Output the [X, Y] coordinate of the center of the cell containing the given text.  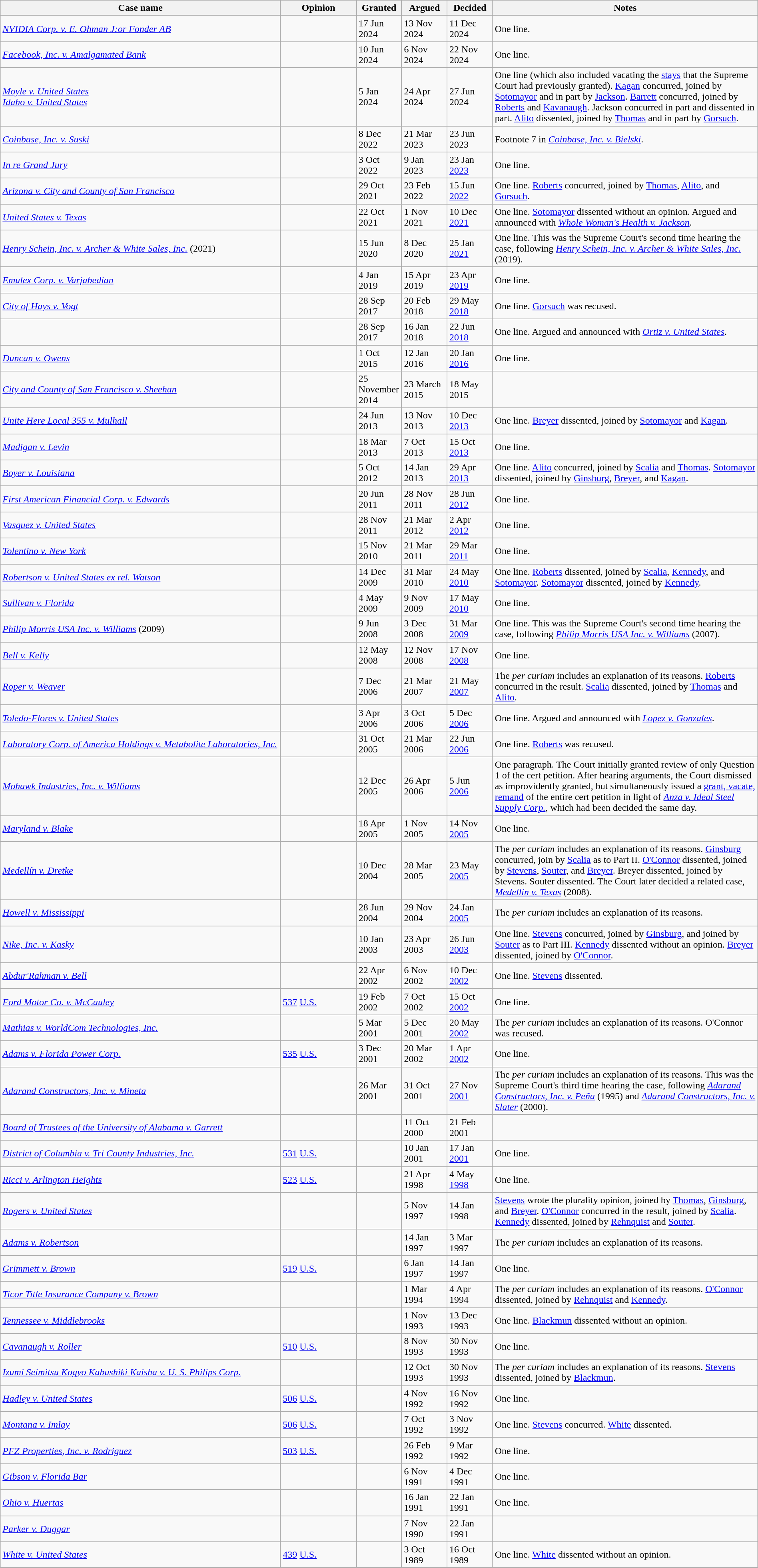
City of Hays v. Vogt [141, 306]
22 Apr 2002 [379, 976]
10 Jun 2024 [379, 54]
20 Jan 2016 [470, 358]
United States v. Texas [141, 217]
16 Oct 1989 [470, 1554]
9 Jun 2008 [379, 629]
Tennessee v. Middlebrooks [141, 1320]
Tolentino v. New York [141, 551]
Emulex Corp. v. Varjabedian [141, 280]
The per curiam includes an explanation of its reasons. O'Connor dissented, joined by Rehnquist and Kennedy. [625, 1294]
7 Oct 2013 [425, 447]
23 Jan 2023 [470, 165]
537 U.S. [318, 1002]
523 U.S. [318, 1179]
One line. This was the Supreme Court's second time hearing the case, following Philip Morris USA Inc. v. Williams (2007). [625, 629]
24 Apr 2024 [425, 97]
23 Apr 2019 [470, 280]
21 Feb 2001 [470, 1127]
7 Oct 2002 [425, 1002]
City and County of San Francisco v. Sheehan [141, 390]
29 Oct 2021 [379, 191]
1 Mar 1994 [425, 1294]
Parker v. Duggar [141, 1529]
26 Jun 2003 [470, 944]
535 U.S. [318, 1054]
Ticor Title Insurance Company v. Brown [141, 1294]
Ohio v. Huertas [141, 1502]
NVIDIA Corp. v. E. Ohman J:or Fonder AB [141, 29]
One line. Roberts was recused. [625, 744]
8 Nov 1993 [425, 1346]
6 Nov 1991 [425, 1477]
14 Nov 2005 [470, 828]
6 Jan 1997 [425, 1268]
Ricci v. Arlington Heights [141, 1179]
One line. Stevens concurred. White dissented. [625, 1425]
27 Jun 2024 [470, 97]
One line. Sotomayor dissented without an opinion. Argued and announced with Whole Woman's Health v. Jackson. [625, 217]
Case name [141, 8]
28 Mar 2005 [425, 871]
Ford Motor Co. v. McCauley [141, 1002]
20 May 2002 [470, 1028]
One line. Alito concurred, joined by Scalia and Thomas. Sotomayor dissented, joined by Ginsburg, Breyer, and Kagan. [625, 473]
4 Apr 1994 [470, 1294]
Hadley v. United States [141, 1398]
10 Dec 2021 [470, 217]
21 May 2007 [470, 686]
4 May 1998 [470, 1179]
26 Mar 2001 [379, 1090]
Madigan v. Levin [141, 447]
Toledo-Flores v. United States [141, 718]
24 Jan 2005 [470, 913]
One line. Stevens dissented. [625, 976]
Opinion [318, 8]
Arizona v. City and County of San Francisco [141, 191]
Board of Trustees of the University of Alabama v. Garrett [141, 1127]
531 U.S. [318, 1154]
17 Jun 2024 [379, 29]
9 Mar 1992 [470, 1450]
5 Nov 1997 [425, 1211]
5 Dec 2006 [470, 718]
In re Grand Jury [141, 165]
One line. Argued and announced with Ortiz v. United States. [625, 332]
Nike, Inc. v. Kasky [141, 944]
5 Mar 2001 [379, 1028]
3 Oct 2006 [425, 718]
510 U.S. [318, 1346]
16 Nov 1992 [470, 1398]
3 Apr 2006 [379, 718]
1 Nov 2021 [425, 217]
20 Feb 2018 [425, 306]
23 Apr 2003 [425, 944]
5 Jun 2006 [470, 786]
29 May 2018 [470, 306]
Abdur'Rahman v. Bell [141, 976]
10 Dec 2004 [379, 871]
31 Mar 2009 [470, 629]
26 Feb 1992 [425, 1450]
19 Feb 2002 [379, 1002]
1 Apr 2002 [470, 1054]
16 Jan 1991 [425, 1502]
12 Nov 2008 [425, 655]
519 U.S. [318, 1268]
25 Jan 2021 [470, 248]
The per curiam includes an explanation of its reasons. O'Connor was recused. [625, 1028]
15 Apr 2019 [425, 280]
6 Nov 2024 [425, 54]
Roper v. Weaver [141, 686]
Adarand Constructors, Inc. v. Mineta [141, 1090]
10 Dec 2002 [470, 976]
29 Mar 2011 [470, 551]
Bell v. Kelly [141, 655]
22 Nov 2024 [470, 54]
14 Jan 2013 [425, 473]
10 Jan 2003 [379, 944]
3 Mar 1997 [470, 1242]
Grimmett v. Brown [141, 1268]
29 Nov 2004 [425, 913]
23 Jun 2023 [470, 139]
10 Jan 2001 [425, 1154]
One line. Blackmun dissented without an opinion. [625, 1320]
15 Oct 2013 [470, 447]
20 Jun 2011 [379, 499]
One line. White dissented without an opinion. [625, 1554]
Henry Schein, Inc. v. Archer & White Sales, Inc. (2021) [141, 248]
The per curiam includes an explanation of its reasons. Stevens dissented, joined by Blackmun. [625, 1373]
4 Nov 1992 [425, 1398]
12 May 2008 [379, 655]
Adams v. Robertson [141, 1242]
15 Oct 2002 [470, 1002]
27 Nov 2001 [470, 1090]
20 Mar 2002 [425, 1054]
12 Dec 2005 [379, 786]
24 May 2010 [470, 577]
Gibson v. Florida Bar [141, 1477]
1 Oct 2015 [379, 358]
28 Jun 2012 [470, 499]
Unite Here Local 355 v. Mulhall [141, 421]
Decided [470, 8]
1 Nov 1993 [425, 1320]
Montana v. Imlay [141, 1425]
31 Oct 2005 [379, 744]
Medellín v. Dretke [141, 871]
Rogers v. United States [141, 1211]
6 Nov 2002 [425, 976]
The per curiam includes an explanation of its reasons. Roberts concurred in the result. Scalia dissented, joined by Thomas and Alito. [625, 686]
22 Jun 2006 [470, 744]
15 Jun 2022 [470, 191]
8 Dec 2020 [425, 248]
One line. Breyer dissented, joined by Sotomayor and Kagan. [625, 421]
31 Mar 2010 [425, 577]
17 Nov 2008 [470, 655]
16 Jan 2018 [425, 332]
21 Mar 2023 [425, 139]
Argued [425, 8]
Laboratory Corp. of America Holdings v. Metabolite Laboratories, Inc. [141, 744]
One line. This was the Supreme Court's second time hearing the case, following Henry Schein, Inc. v. Archer & White Sales, Inc. (2019). [625, 248]
Duncan v. Owens [141, 358]
17 Jan 2001 [470, 1154]
Footnote 7 in Coinbase, Inc. v. Bielski. [625, 139]
Howell v. Mississippi [141, 913]
7 Oct 1992 [425, 1425]
5 Jan 2024 [379, 97]
12 Jan 2016 [425, 358]
Adams v. Florida Power Corp. [141, 1054]
One line. Roberts concurred, joined by Thomas, Alito, and Gorsuch. [625, 191]
7 Nov 1990 [425, 1529]
5 Dec 2001 [425, 1028]
9 Jan 2023 [425, 165]
15 Nov 2010 [379, 551]
Robertson v. United States ex rel. Watson [141, 577]
21 Mar 2011 [425, 551]
4 Jan 2019 [379, 280]
Boyer v. Louisiana [141, 473]
21 Apr 1998 [425, 1179]
10 Dec 2013 [470, 421]
Cavanaugh v. Roller [141, 1346]
9 Nov 2009 [425, 603]
24 Jun 2013 [379, 421]
District of Columbia v. Tri County Industries, Inc. [141, 1154]
Granted [379, 8]
21 Mar 2012 [425, 525]
First American Financial Corp. v. Edwards [141, 499]
Mathias v. WorldCom Technologies, Inc. [141, 1028]
4 May 2009 [379, 603]
Facebook, Inc. v. Amalgamated Bank [141, 54]
26 Apr 2006 [425, 786]
23 May 2005 [470, 871]
Maryland v. Blake [141, 828]
31 Oct 2001 [425, 1090]
21 Mar 2007 [425, 686]
11 Dec 2024 [470, 29]
4 Dec 1991 [470, 1477]
3 Dec 2008 [425, 629]
1 Nov 2005 [425, 828]
Notes [625, 8]
14 Dec 2009 [379, 577]
13 Nov 2013 [425, 421]
Moyle v. United States Idaho v. United States [141, 97]
3 Nov 1992 [470, 1425]
29 Apr 2013 [470, 473]
Mohawk Industries, Inc. v. Williams [141, 786]
18 Apr 2005 [379, 828]
21 Mar 2006 [425, 744]
15 Jun 2020 [379, 248]
7 Dec 2006 [379, 686]
11 Oct 2000 [425, 1127]
White v. United States [141, 1554]
2 Apr 2012 [470, 525]
12 Oct 1993 [425, 1373]
22 Jun 2018 [470, 332]
3 Oct 1989 [425, 1554]
28 Jun 2004 [379, 913]
25 November 2014 [379, 390]
Sullivan v. Florida [141, 603]
13 Nov 2024 [425, 29]
Vasquez v. United States [141, 525]
22 Oct 2021 [379, 217]
3 Dec 2001 [379, 1054]
One line. Gorsuch was recused. [625, 306]
13 Dec 1993 [470, 1320]
8 Dec 2022 [379, 139]
PFZ Properties, Inc. v. Rodriguez [141, 1450]
439 U.S. [318, 1554]
18 Mar 2013 [379, 447]
23 March 2015 [425, 390]
18 May 2015 [470, 390]
3 Oct 2022 [379, 165]
5 Oct 2012 [379, 473]
17 May 2010 [470, 603]
One line. Roberts dissented, joined by Scalia, Kennedy, and Sotomayor. Sotomayor dissented, joined by Kennedy. [625, 577]
Philip Morris USA Inc. v. Williams (2009) [141, 629]
503 U.S. [318, 1450]
23 Feb 2022 [425, 191]
One line. Argued and announced with Lopez v. Gonzales. [625, 718]
14 Jan 1998 [470, 1211]
Coinbase, Inc. v. Suski [141, 139]
Izumi Seimitsu Kogyo Kabushiki Kaisha v. U. S. Philips Corp. [141, 1373]
